Pinpoint the cell where the given text exists, returning its [X, Y] midpoint coordinate. 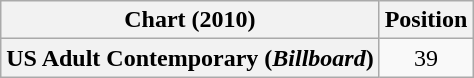
Chart (2010) [190, 20]
39 [426, 58]
US Adult Contemporary (Billboard) [190, 58]
Position [426, 20]
